For the text-containing cell, return its midpoint in [x, y] coordinate format. 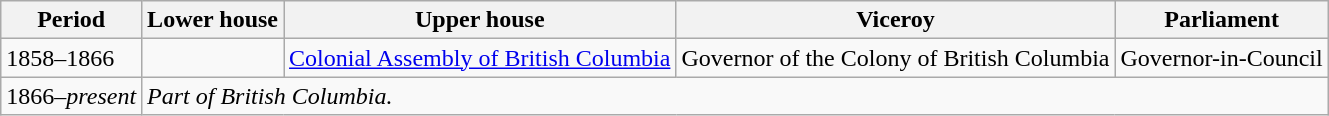
Colonial Assembly of British Columbia [480, 58]
1866–present [72, 96]
1858–1866 [72, 58]
Governor of the Colony of British Columbia [896, 58]
Governor-in-Council [1222, 58]
Part of British Columbia. [736, 96]
Period [72, 20]
Lower house [213, 20]
Parliament [1222, 20]
Upper house [480, 20]
Viceroy [896, 20]
